Scan for the cell matching the given text and deliver its (X, Y) coordinate at center. 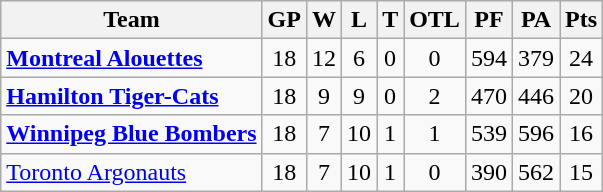
Team (132, 20)
GP (284, 20)
594 (488, 58)
PA (536, 20)
Toronto Argonauts (132, 172)
12 (324, 58)
20 (582, 96)
596 (536, 134)
Pts (582, 20)
2 (435, 96)
16 (582, 134)
470 (488, 96)
W (324, 20)
15 (582, 172)
Montreal Alouettes (132, 58)
6 (360, 58)
Winnipeg Blue Bombers (132, 134)
T (390, 20)
L (360, 20)
OTL (435, 20)
539 (488, 134)
390 (488, 172)
562 (536, 172)
24 (582, 58)
Hamilton Tiger-Cats (132, 96)
446 (536, 96)
PF (488, 20)
379 (536, 58)
